Return the [X, Y] coordinate for the center point of the cell that contains the specified text.  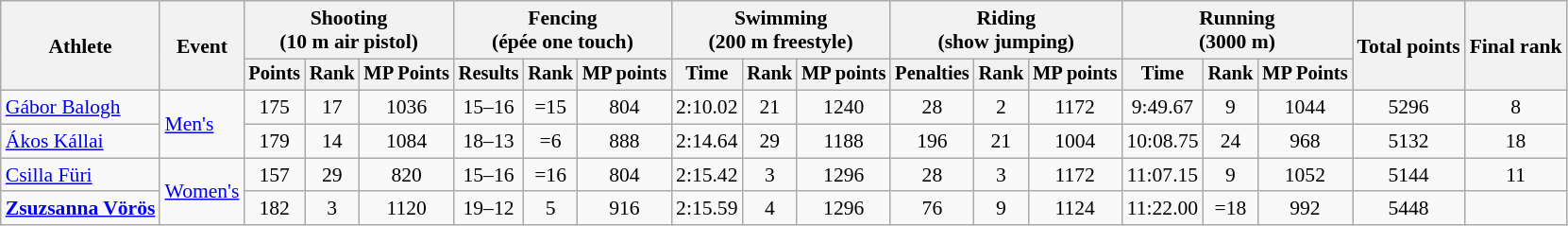
Shooting(10 m air pistol) [348, 30]
888 [625, 142]
18–13 [489, 142]
5132 [1408, 142]
Women's [202, 191]
Swimming(200 m freestyle) [781, 30]
2:15.42 [706, 175]
=6 [550, 142]
11:22.00 [1162, 209]
11 [1516, 175]
=15 [550, 108]
24 [1231, 142]
2 [1002, 108]
Ákos Kállai [81, 142]
1084 [406, 142]
Athlete [81, 45]
5296 [1408, 108]
Zsuzsanna Vörös [81, 209]
Penalties [932, 75]
1036 [406, 108]
10:08.75 [1162, 142]
Csilla Füri [81, 175]
Fencing(épée one touch) [563, 30]
916 [625, 209]
992 [1305, 209]
1124 [1074, 209]
9:49.67 [1162, 108]
2:14.64 [706, 142]
196 [932, 142]
1004 [1074, 142]
Final rank [1516, 45]
968 [1305, 142]
1120 [406, 209]
1044 [1305, 108]
Running(3000 m) [1237, 30]
=16 [550, 175]
179 [274, 142]
5448 [1408, 209]
14 [332, 142]
1052 [1305, 175]
157 [274, 175]
1188 [844, 142]
820 [406, 175]
182 [274, 209]
Gábor Balogh [81, 108]
Points [274, 75]
19–12 [489, 209]
2:10.02 [706, 108]
8 [1516, 108]
11:07.15 [1162, 175]
2:15.59 [706, 209]
17 [332, 108]
Riding(show jumping) [1006, 30]
Total points [1408, 45]
4 [770, 209]
18 [1516, 142]
175 [274, 108]
=18 [1231, 209]
1240 [844, 108]
Event [202, 45]
Results [489, 75]
Men's [202, 125]
5 [550, 209]
76 [932, 209]
5144 [1408, 175]
